Provide the (x, y) coordinate of the cell's center where the given text is located.  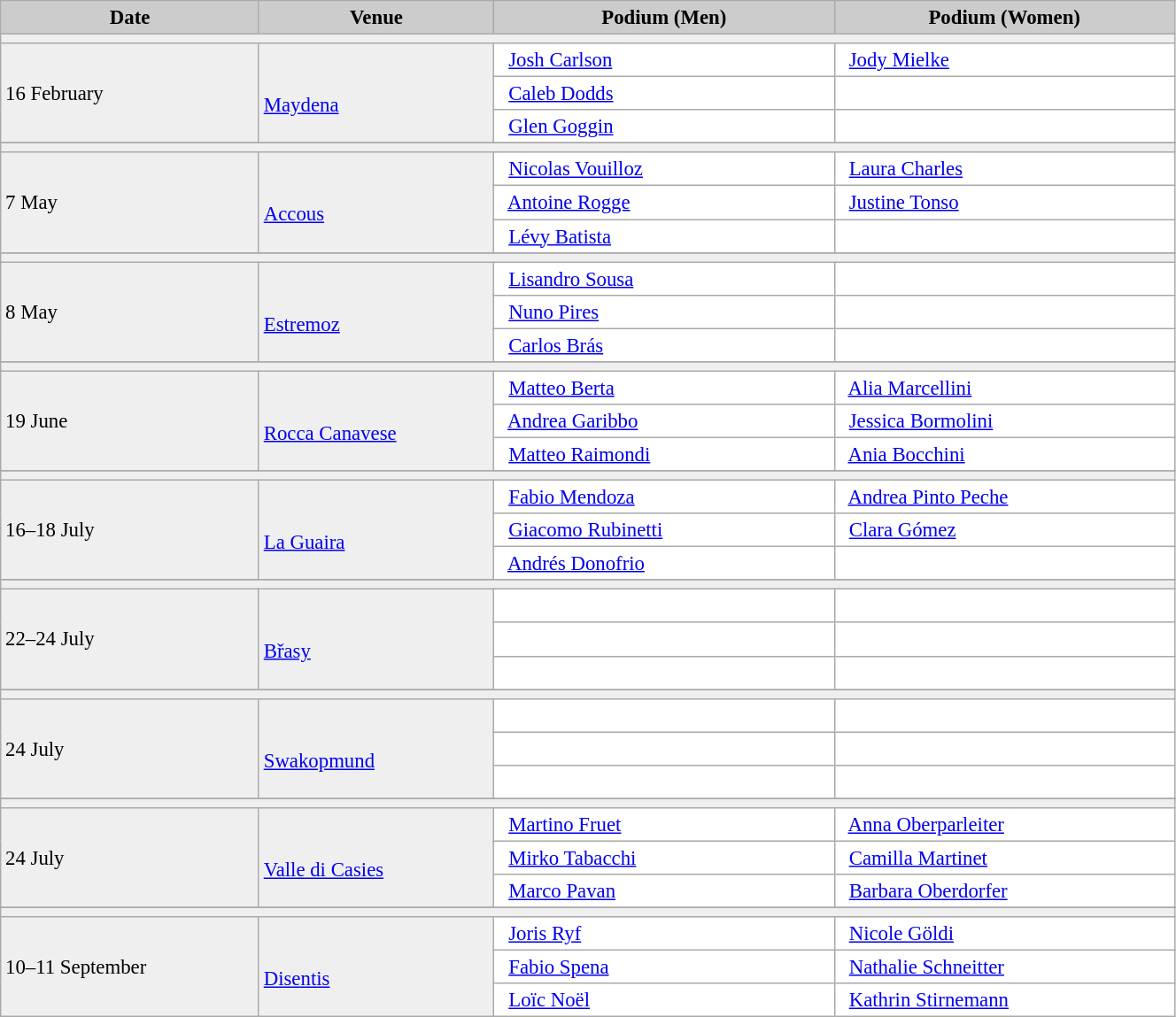
Fabio Spena (664, 967)
Glen Goggin (664, 127)
Swakopmund (375, 749)
Caleb Dodds (664, 94)
Accous (375, 202)
Laura Charles (1004, 169)
Fabio Mendoza (664, 497)
Anna Oberparleiter (1004, 825)
Barbara Oberdorfer (1004, 891)
Matteo Raimondi (664, 454)
Loïc Noël (664, 1000)
Podium (Men) (664, 18)
Estremoz (375, 312)
10–11 September (130, 967)
Alia Marcellini (1004, 388)
Marco Pavan (664, 891)
Joris Ryf (664, 934)
Podium (Women) (1004, 18)
Andrea Pinto Peche (1004, 497)
La Guaira (375, 531)
Kathrin Stirnemann (1004, 1000)
Carlos Brás (664, 345)
7 May (130, 202)
Mirko Tabacchi (664, 858)
Jessica Bormolini (1004, 421)
Valle di Casies (375, 859)
Lévy Batista (664, 236)
Date (130, 18)
Matteo Berta (664, 388)
Camilla Martinet (1004, 858)
Rocca Canavese (375, 421)
16–18 July (130, 531)
Josh Carlson (664, 60)
Jody Mielke (1004, 60)
Andrés Donofrio (664, 564)
Disentis (375, 967)
Nicole Göldi (1004, 934)
Martino Fruet (664, 825)
19 June (130, 421)
Nuno Pires (664, 312)
Giacomo Rubinetti (664, 530)
Justine Tonso (1004, 203)
Venue (375, 18)
Andrea Garibbo (664, 421)
Maydena (375, 94)
Nathalie Schneitter (1004, 967)
Nicolas Vouilloz (664, 169)
Ania Bocchini (1004, 454)
Břasy (375, 639)
Clara Gómez (1004, 530)
8 May (130, 312)
Lisandro Sousa (664, 279)
16 February (130, 94)
Antoine Rogge (664, 203)
22–24 July (130, 639)
